Locate the cell with the specified text and output its (X, Y) center coordinate. 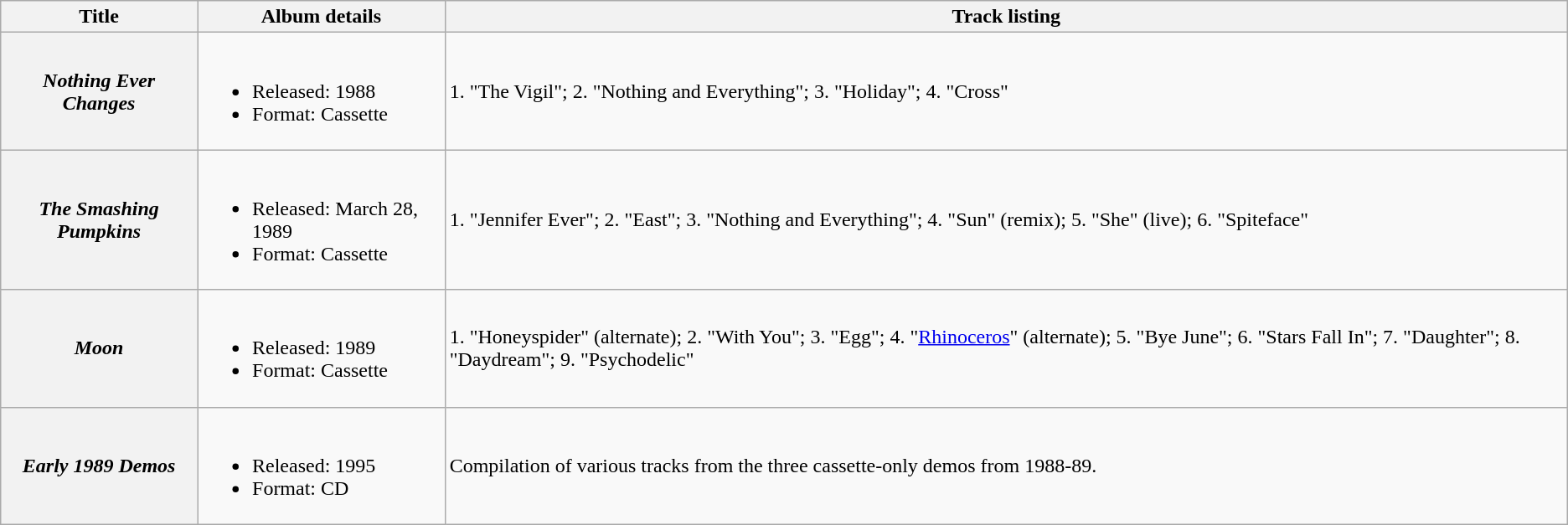
Released: 1988Format: Cassette (322, 91)
Nothing Ever Changes (99, 91)
1. "Jennifer Ever"; 2. "East"; 3. "Nothing and Everything"; 4. "Sun" (remix); 5. "She" (live); 6. "Spiteface" (1006, 219)
1. "The Vigil"; 2. "Nothing and Everything"; 3. "Holiday"; 4. "Cross" (1006, 91)
Compilation of various tracks from the three cassette-only demos from 1988-89. (1006, 466)
Released: 1989Format: Cassette (322, 348)
Released: March 28, 1989Format: Cassette (322, 219)
Early 1989 Demos (99, 466)
Moon (99, 348)
Album details (322, 17)
Released: 1995Format: CD (322, 466)
Track listing (1006, 17)
Title (99, 17)
The Smashing Pumpkins (99, 219)
